Scan for the cell matching the given text and deliver its (x, y) coordinate at center. 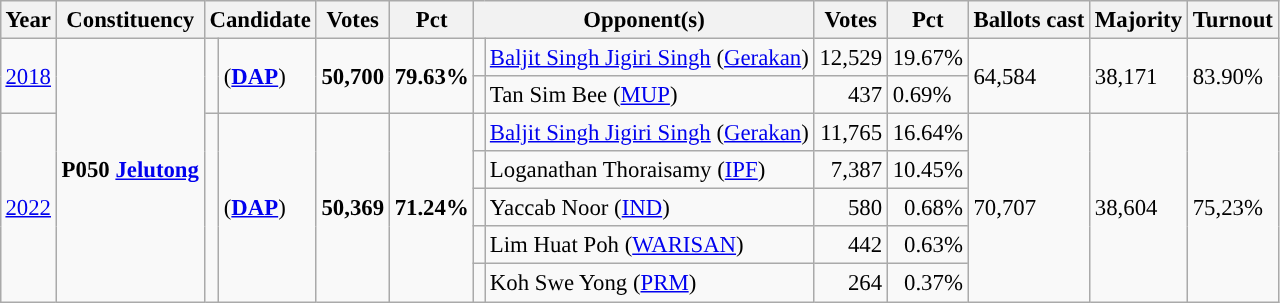
Turnout (1232, 20)
580 (850, 208)
11,765 (850, 133)
Lim Huat Poh (WARISAN) (650, 245)
Ballots cast (1028, 20)
50,700 (352, 76)
70,707 (1028, 208)
Koh Swe Yong (PRM) (650, 283)
2018 (28, 76)
2022 (28, 208)
442 (850, 245)
79.63% (432, 76)
0.63% (928, 245)
Yaccab Noor (IND) (650, 208)
12,529 (850, 57)
Candidate (260, 20)
75,23% (1232, 208)
0.37% (928, 283)
Opponent(s) (644, 20)
83.90% (1232, 76)
50,369 (352, 208)
10.45% (928, 170)
38,604 (1139, 208)
P050 Jelutong (130, 170)
0.68% (928, 208)
Tan Sim Bee (MUP) (650, 95)
0.69% (928, 95)
Constituency (130, 20)
437 (850, 95)
Loganathan Thoraisamy (IPF) (650, 170)
Year (28, 20)
7,387 (850, 170)
71.24% (432, 208)
16.64% (928, 133)
38,171 (1139, 76)
264 (850, 283)
Majority (1139, 20)
19.67% (928, 57)
64,584 (1028, 76)
